Detect which cell encompasses the target text, then output its [x, y] center coordinate. 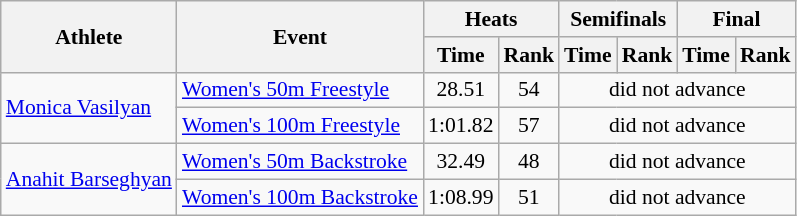
28.51 [460, 90]
Athlete [89, 36]
57 [530, 126]
54 [530, 90]
Women's 100m Backstroke [300, 197]
Women's 100m Freestyle [300, 126]
32.49 [460, 162]
Anahit Barseghyan [89, 180]
Monica Vasilyan [89, 108]
Semifinals [618, 19]
Heats [491, 19]
51 [530, 197]
1:01.82 [460, 126]
Women's 50m Freestyle [300, 90]
Event [300, 36]
Women's 50m Backstroke [300, 162]
Final [736, 19]
1:08.99 [460, 197]
48 [530, 162]
